Return the (x, y) coordinate for the center point of the cell that contains the specified text.  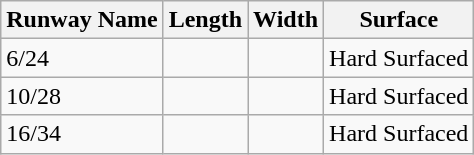
10/28 (82, 96)
6/24 (82, 58)
16/34 (82, 134)
Runway Name (82, 20)
Width (286, 20)
Surface (399, 20)
Length (205, 20)
